For the text-containing cell, return its midpoint in [x, y] coordinate format. 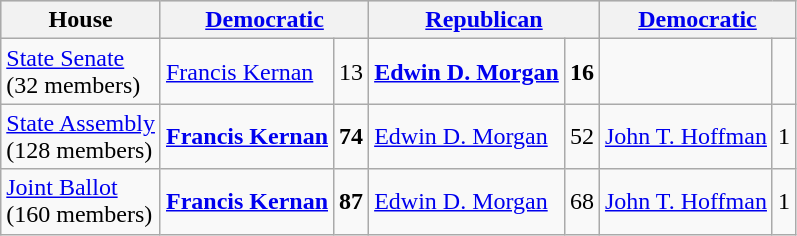
16 [582, 72]
74 [352, 136]
Joint Ballot (160 members) [81, 202]
Republican [484, 20]
House [81, 20]
State Assembly (128 members) [81, 136]
87 [352, 202]
13 [352, 72]
52 [582, 136]
68 [582, 202]
State Senate (32 members) [81, 72]
